Pinpoint the cell where the given text exists, returning its (X, Y) midpoint coordinate. 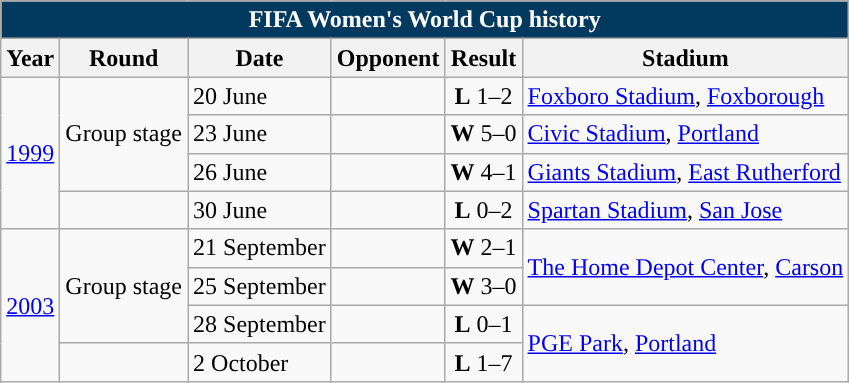
W 4–1 (484, 172)
2 October (260, 362)
Foxboro Stadium, Foxborough (686, 96)
2003 (30, 305)
W 5–0 (484, 134)
21 September (260, 248)
25 September (260, 286)
20 June (260, 96)
L 1–7 (484, 362)
L 0–1 (484, 324)
Giants Stadium, East Rutherford (686, 172)
Civic Stadium, Portland (686, 134)
28 September (260, 324)
1999 (30, 153)
23 June (260, 134)
The Home Depot Center, Carson (686, 267)
Date (260, 58)
30 June (260, 210)
PGE Park, Portland (686, 343)
Result (484, 58)
W 2–1 (484, 248)
Stadium (686, 58)
FIFA Women's World Cup history (425, 20)
L 0–2 (484, 210)
Year (30, 58)
Round (124, 58)
W 3–0 (484, 286)
26 June (260, 172)
Opponent (388, 58)
Spartan Stadium, San Jose (686, 210)
L 1–2 (484, 96)
